Output the (X, Y) coordinate of the center of the cell containing the given text.  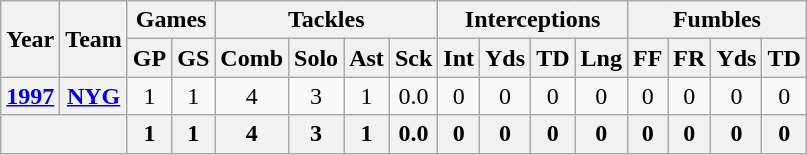
Solo (316, 58)
FR (690, 58)
GS (194, 58)
Interceptions (533, 20)
Comb (252, 58)
NYG (94, 96)
FF (647, 58)
Ast (367, 58)
GP (149, 58)
Lng (601, 58)
Fumbles (716, 20)
Tackles (326, 20)
Team (94, 39)
Games (170, 20)
1997 (30, 96)
Sck (413, 58)
Int (459, 58)
Year (30, 39)
